Return (X, Y) of the center of cell containing provided text 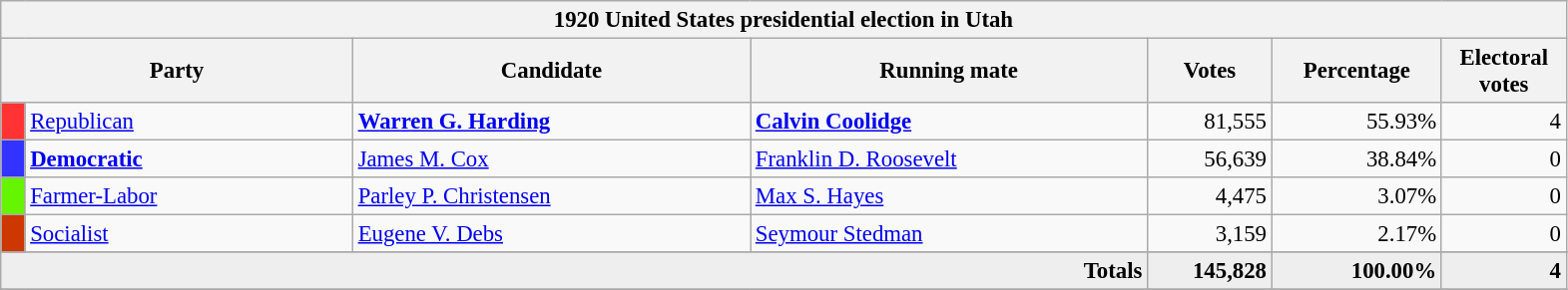
Running mate (949, 72)
Max S. Hayes (949, 196)
Warren G. Harding (551, 122)
56,639 (1210, 159)
Democratic (189, 159)
3.07% (1356, 196)
Percentage (1356, 72)
2.17% (1356, 234)
Electoral votes (1503, 72)
55.93% (1356, 122)
Votes (1210, 72)
Republican (189, 122)
Socialist (189, 234)
81,555 (1210, 122)
James M. Cox (551, 159)
38.84% (1356, 159)
Party (178, 72)
Eugene V. Debs (551, 234)
3,159 (1210, 234)
Franklin D. Roosevelt (949, 159)
Parley P. Christensen (551, 196)
Seymour Stedman (949, 234)
4 (1503, 122)
4,475 (1210, 196)
Candidate (551, 72)
Calvin Coolidge (949, 122)
Farmer-Labor (189, 196)
1920 United States presidential election in Utah (784, 20)
